From the cell containing the given text, extract its center point as [X, Y] coordinate. 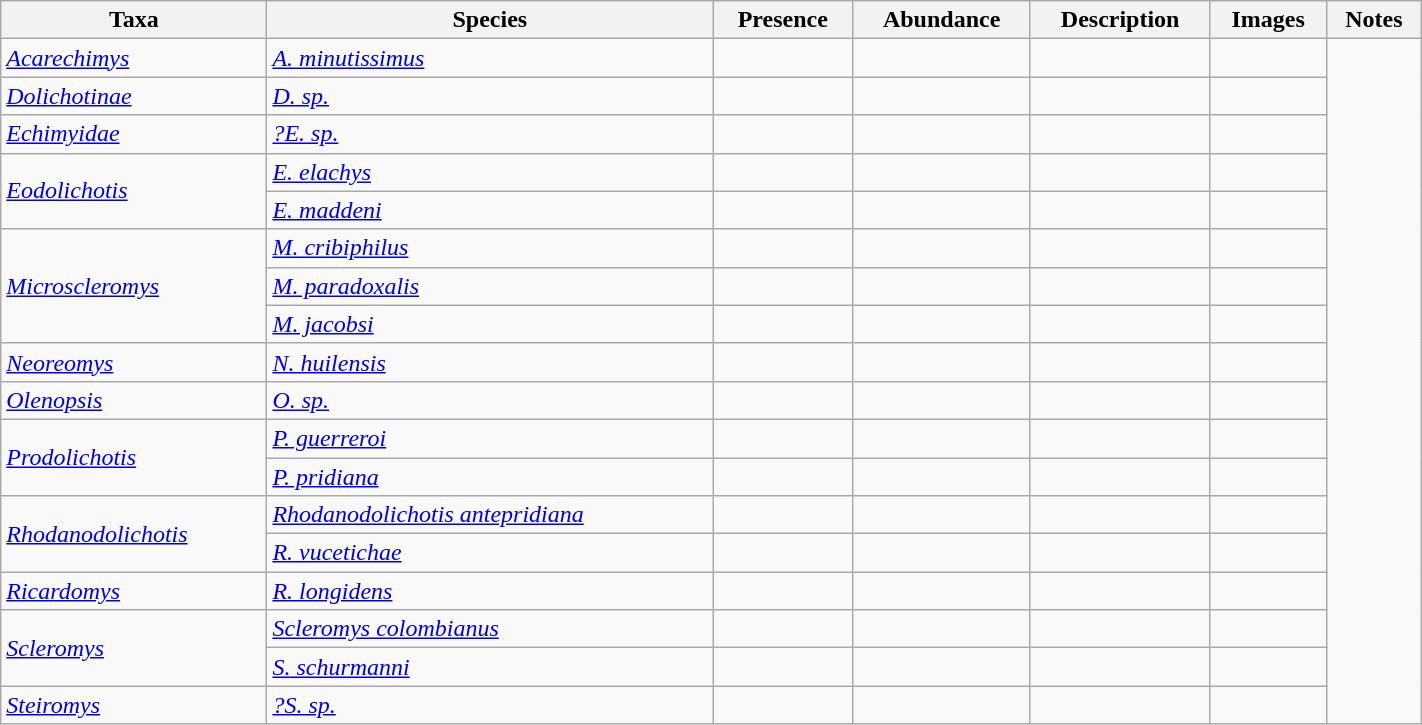
?S. sp. [490, 705]
Echimyidae [134, 134]
Acarechimys [134, 58]
D. sp. [490, 96]
Images [1268, 20]
Neoreomys [134, 362]
Description [1120, 20]
Dolichotinae [134, 96]
?E. sp. [490, 134]
Microscleromys [134, 286]
Rhodanodolichotis antepridiana [490, 515]
A. minutissimus [490, 58]
Abundance [942, 20]
P. guerreroi [490, 438]
Notes [1374, 20]
M. cribiphilus [490, 248]
Olenopsis [134, 400]
Presence [783, 20]
Scleromys [134, 648]
Eodolichotis [134, 191]
R. vucetichae [490, 553]
R. longidens [490, 591]
M. jacobsi [490, 324]
O. sp. [490, 400]
E. maddeni [490, 210]
S. schurmanni [490, 667]
Steiromys [134, 705]
Prodolichotis [134, 457]
P. pridiana [490, 477]
E. elachys [490, 172]
Scleromys colombianus [490, 629]
N. huilensis [490, 362]
Species [490, 20]
M. paradoxalis [490, 286]
Taxa [134, 20]
Ricardomys [134, 591]
Rhodanodolichotis [134, 534]
